Identify which cell holds the provided text, then report its (x, y) central coordinate. 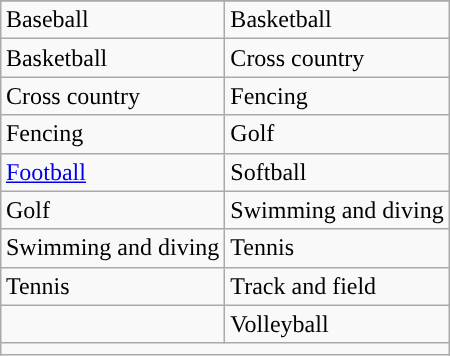
Football (112, 172)
Track and field (337, 286)
Softball (337, 172)
Baseball (112, 20)
Volleyball (337, 324)
